For the text-containing cell, return its midpoint in [x, y] coordinate format. 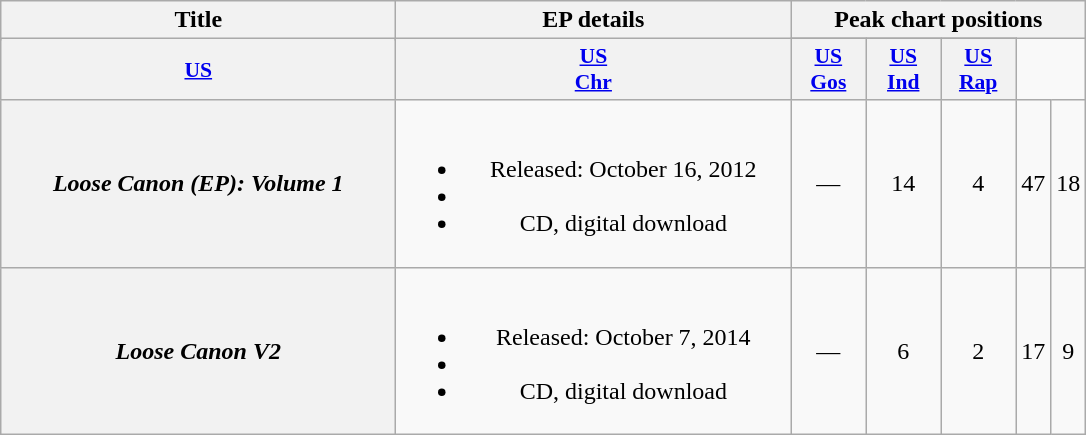
9 [1068, 350]
Loose Canon (EP): Volume 1 [198, 184]
US [198, 70]
Released: October 16, 2012CD, digital download [594, 184]
USChr [594, 70]
Peak chart positions [938, 20]
Title [198, 20]
14 [904, 184]
Loose Canon V2 [198, 350]
USInd [904, 70]
2 [978, 350]
Released: October 7, 2014CD, digital download [594, 350]
USGos [828, 70]
6 [904, 350]
USRap [978, 70]
18 [1068, 184]
EP details [594, 20]
4 [978, 184]
17 [1034, 350]
47 [1034, 184]
